Provide the (X, Y) coordinate of the cell's center where the given text is located.  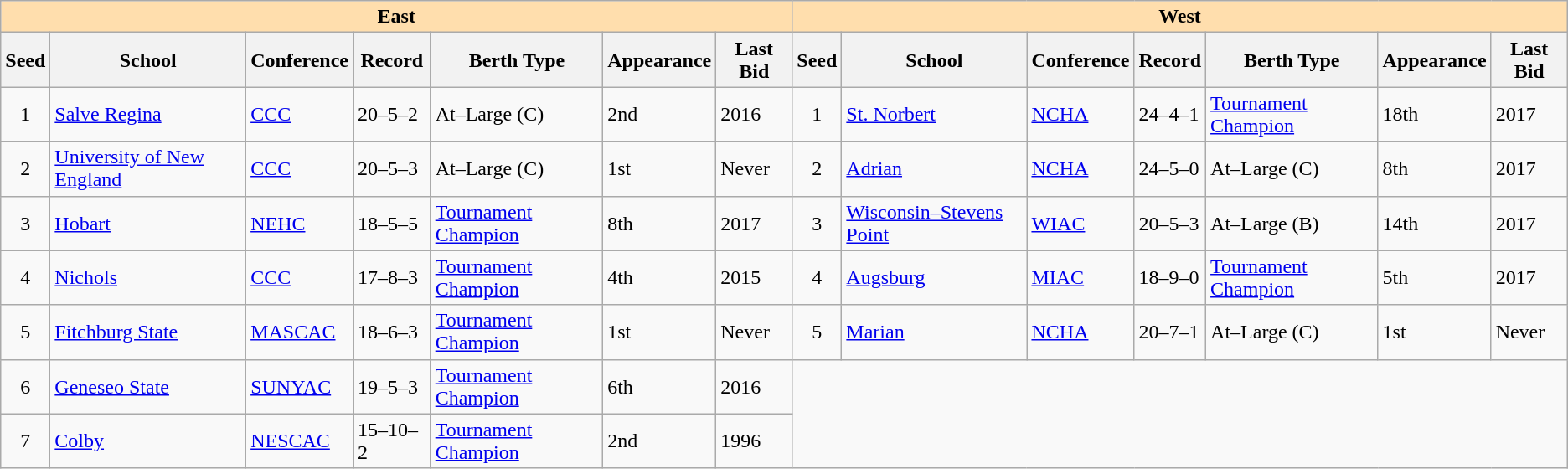
SUNYAC (300, 387)
NEHC (300, 223)
18th (1434, 114)
19–5–3 (392, 387)
Colby (148, 441)
WIAC (1081, 223)
2015 (754, 278)
18–6–3 (392, 332)
NESCAC (300, 441)
20–7–1 (1170, 332)
Fitchburg State (148, 332)
Wisconsin–Stevens Point (935, 223)
Nichols (148, 278)
MIAC (1081, 278)
15–10–2 (392, 441)
MASCAC (300, 332)
Marian (935, 332)
20–5–2 (392, 114)
Hobart (148, 223)
5th (1434, 278)
24–4–1 (1170, 114)
17–8–3 (392, 278)
East (397, 17)
1996 (754, 441)
Geneseo State (148, 387)
4th (660, 278)
7 (25, 441)
St. Norbert (935, 114)
At–Large (B) (1292, 223)
West (1179, 17)
Salve Regina (148, 114)
University of New England (148, 169)
Adrian (935, 169)
14th (1434, 223)
6th (660, 387)
Augsburg (935, 278)
18–5–5 (392, 223)
6 (25, 387)
18–9–0 (1170, 278)
24–5–0 (1170, 169)
